Extract the [x, y] coordinate from the center of the cell holding the provided text.  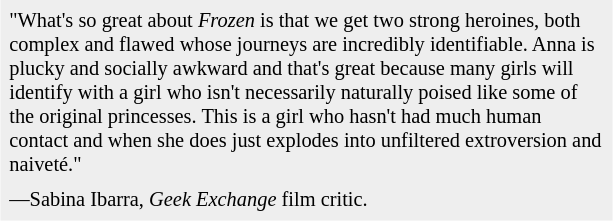
—Sabina Ibarra, Geek Exchange film critic. [306, 200]
